From the cell containing the given text, extract its center point as [X, Y] coordinate. 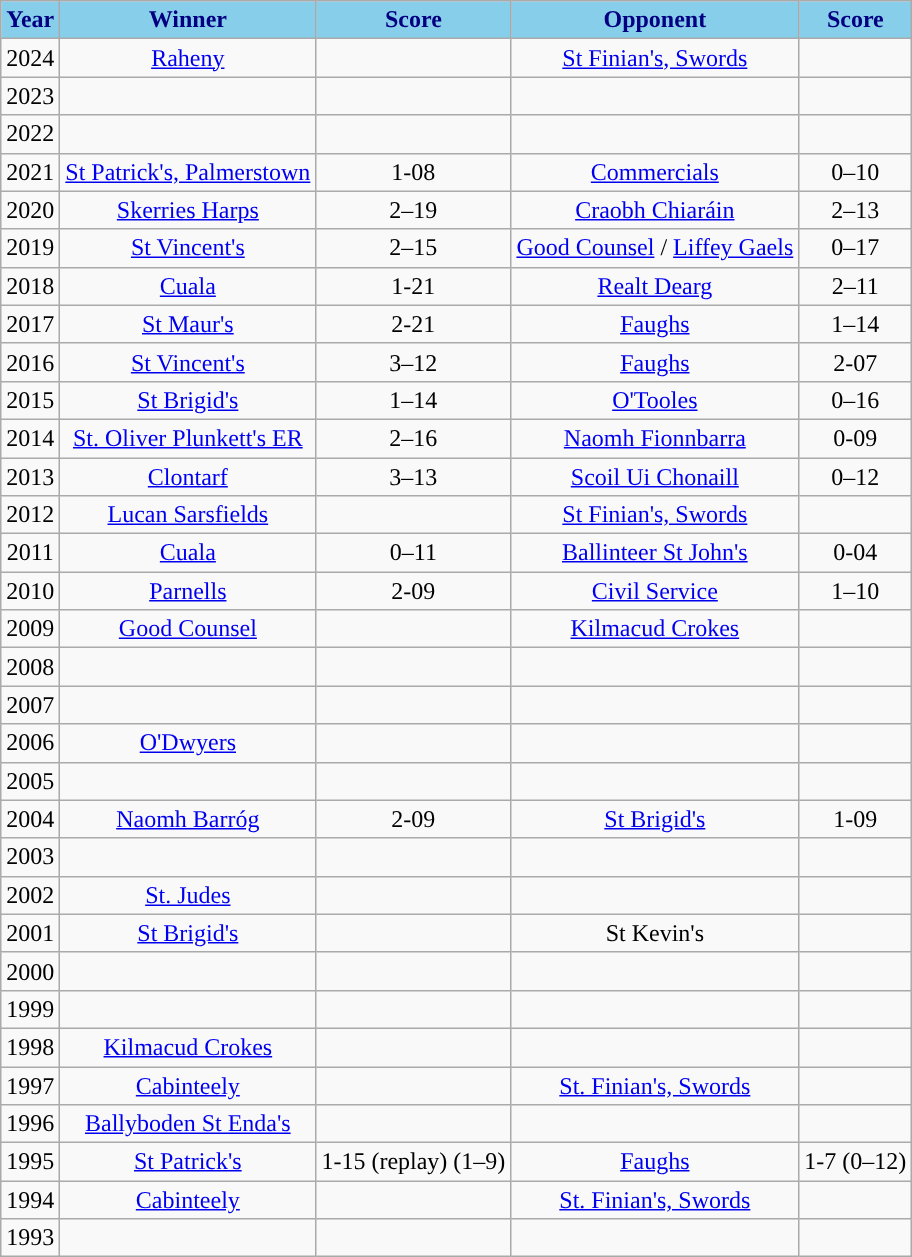
Lucan Sarsfields [188, 515]
Opponent [655, 20]
2–15 [414, 248]
St Kevin's [655, 933]
2021 [30, 172]
2-07 [856, 362]
2016 [30, 362]
Naomh Fionnbarra [655, 438]
1996 [30, 1124]
1-21 [414, 286]
O'Dwyers [188, 743]
1-08 [414, 172]
2002 [30, 895]
2019 [30, 248]
0-09 [856, 438]
2008 [30, 667]
2001 [30, 933]
1998 [30, 1047]
0–10 [856, 172]
2006 [30, 743]
2007 [30, 705]
0–17 [856, 248]
O'Tooles [655, 400]
2012 [30, 515]
2011 [30, 553]
2020 [30, 210]
2018 [30, 286]
Ballinteer St John's [655, 553]
1997 [30, 1085]
3–12 [414, 362]
2004 [30, 819]
2023 [30, 96]
St. Oliver Plunkett's ER [188, 438]
2017 [30, 324]
Skerries Harps [188, 210]
0–12 [856, 477]
Naomh Barróg [188, 819]
Craobh Chiaráin [655, 210]
3–13 [414, 477]
Good Counsel [188, 629]
1995 [30, 1162]
1999 [30, 1009]
Winner [188, 20]
Year [30, 20]
2–11 [856, 286]
1993 [30, 1238]
1994 [30, 1200]
Clontarf [188, 477]
0–16 [856, 400]
2–13 [856, 210]
Parnells [188, 591]
2014 [30, 438]
St Maur's [188, 324]
St Patrick's [188, 1162]
2003 [30, 857]
St Patrick's, Palmerstown [188, 172]
Commercials [655, 172]
2005 [30, 781]
Scoil Ui Chonaill [655, 477]
0–11 [414, 553]
2–16 [414, 438]
Raheny [188, 58]
2024 [30, 58]
2022 [30, 134]
St. Judes [188, 895]
Civil Service [655, 591]
2-21 [414, 324]
2015 [30, 400]
2009 [30, 629]
Ballyboden St Enda's [188, 1124]
1-09 [856, 819]
1–10 [856, 591]
2013 [30, 477]
0-04 [856, 553]
1-7 (0–12) [856, 1162]
2–19 [414, 210]
Realt Dearg [655, 286]
1-15 (replay) (1–9) [414, 1162]
Good Counsel / Liffey Gaels [655, 248]
2010 [30, 591]
2000 [30, 971]
